Return the (X, Y) coordinate for the center point of the cell that contains the specified text.  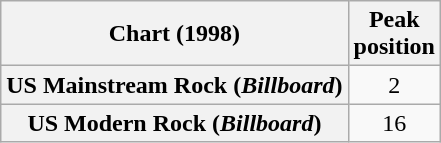
US Mainstream Rock (Billboard) (174, 85)
Peakposition (394, 34)
Chart (1998) (174, 34)
US Modern Rock (Billboard) (174, 123)
2 (394, 85)
16 (394, 123)
